Scan for the cell matching the given text and deliver its (x, y) coordinate at center. 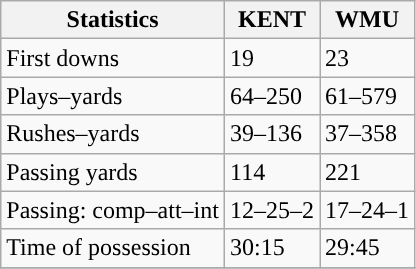
23 (368, 58)
221 (368, 172)
39–136 (272, 134)
114 (272, 172)
Passing: comp–att–int (113, 210)
Time of possession (113, 248)
Plays–yards (113, 96)
37–358 (368, 134)
Rushes–yards (113, 134)
61–579 (368, 96)
KENT (272, 20)
29:45 (368, 248)
17–24–1 (368, 210)
Statistics (113, 20)
64–250 (272, 96)
12–25–2 (272, 210)
First downs (113, 58)
30:15 (272, 248)
WMU (368, 20)
19 (272, 58)
Passing yards (113, 172)
